Determine the (x, y) coordinate at the center of the cell enclosing the given text.  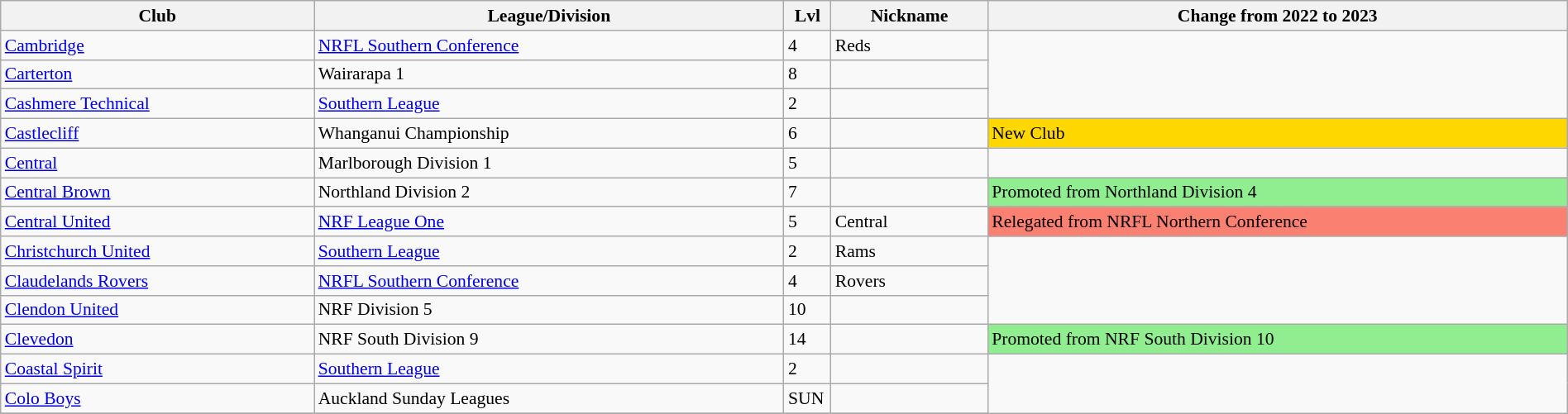
Coastal Spirit (157, 369)
Promoted from NRF South Division 10 (1277, 340)
Promoted from Northland Division 4 (1277, 193)
NRF South Division 9 (549, 340)
Christchurch United (157, 251)
Whanganui Championship (549, 134)
NRF League One (549, 222)
Central United (157, 222)
Clendon United (157, 310)
Claudelands Rovers (157, 281)
Relegated from NRFL Northern Conference (1277, 222)
Carterton (157, 74)
Change from 2022 to 2023 (1277, 16)
Marlborough Division 1 (549, 163)
Clevedon (157, 340)
SUN (807, 398)
6 (807, 134)
Rovers (910, 281)
7 (807, 193)
Reds (910, 45)
Nickname (910, 16)
NRF Division 5 (549, 310)
Rams (910, 251)
10 (807, 310)
Castlecliff (157, 134)
Northland Division 2 (549, 193)
Auckland Sunday Leagues (549, 398)
League/Division (549, 16)
Cashmere Technical (157, 104)
Lvl (807, 16)
Central Brown (157, 193)
Colo Boys (157, 398)
Cambridge (157, 45)
8 (807, 74)
New Club (1277, 134)
Club (157, 16)
14 (807, 340)
Wairarapa 1 (549, 74)
